Identify which cell holds the provided text, then report its (X, Y) central coordinate. 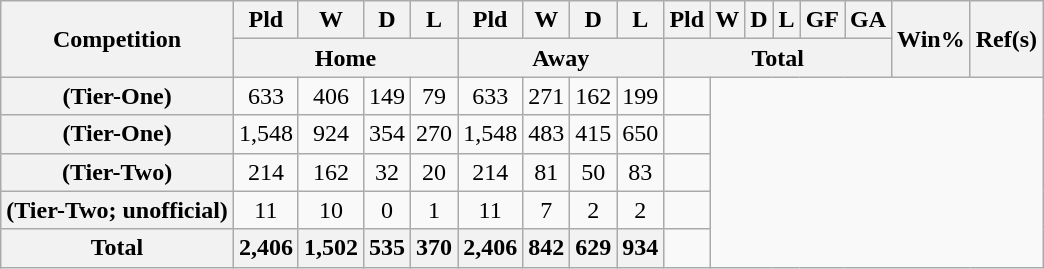
83 (640, 172)
924 (330, 134)
79 (434, 96)
199 (640, 96)
7 (546, 210)
GF (822, 20)
271 (546, 96)
354 (386, 134)
270 (434, 134)
50 (594, 172)
10 (330, 210)
Home (345, 58)
Away (561, 58)
370 (434, 248)
20 (434, 172)
81 (546, 172)
(Tier-Two; unofficial) (118, 210)
535 (386, 248)
629 (594, 248)
415 (594, 134)
934 (640, 248)
0 (386, 210)
32 (386, 172)
Competition (118, 39)
650 (640, 134)
Win% (932, 39)
149 (386, 96)
Ref(s) (1006, 39)
1 (434, 210)
842 (546, 248)
483 (546, 134)
(Tier-Two) (118, 172)
1,502 (330, 248)
406 (330, 96)
GA (868, 20)
